Capture the cell that displays the provided text and extract its (x, y) central coordinate. 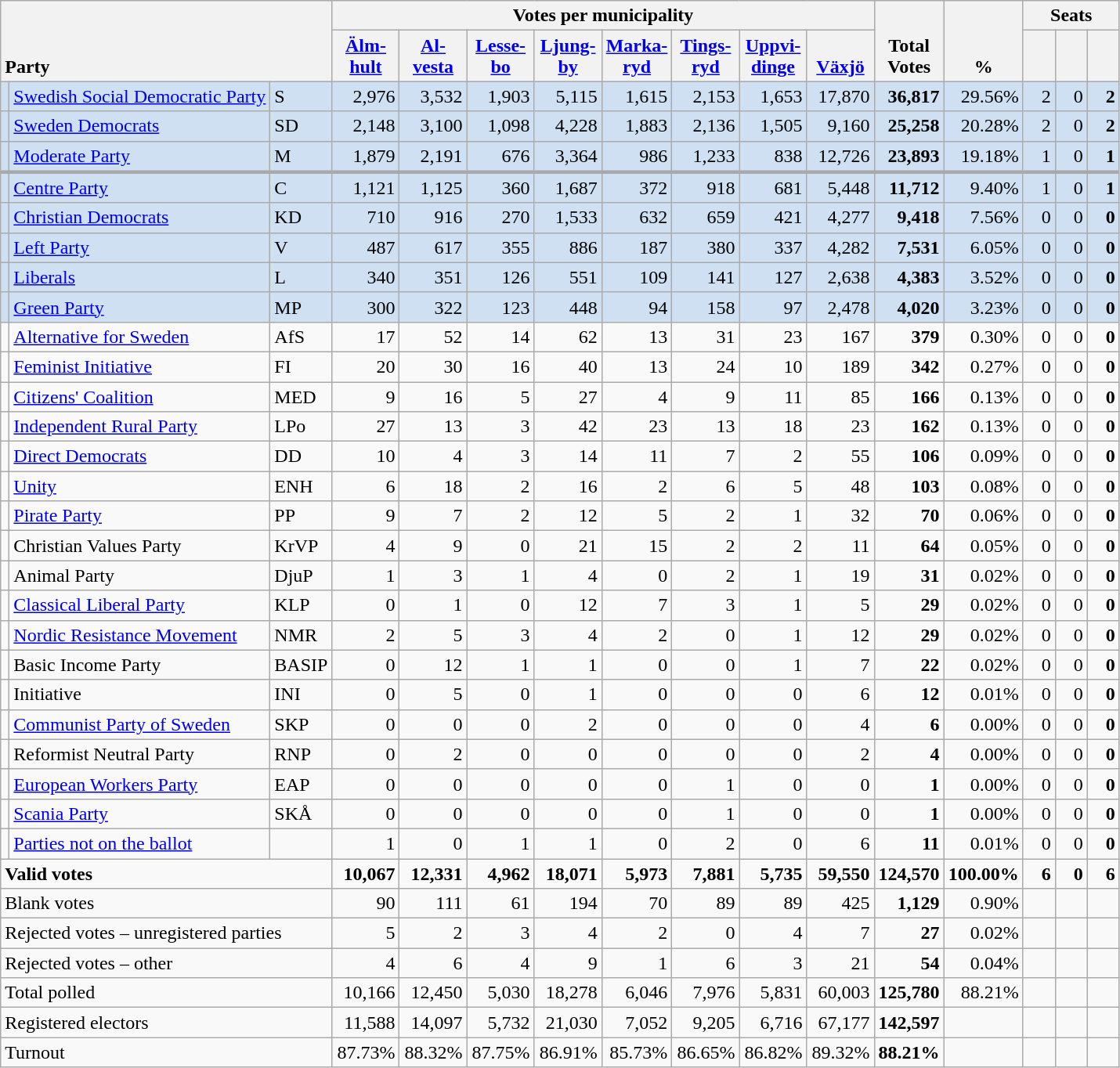
676 (500, 157)
20 (366, 366)
European Workers Party (139, 784)
90 (366, 904)
106 (909, 456)
24 (706, 366)
838 (773, 157)
86.91% (568, 1052)
Party (166, 41)
55 (840, 456)
372 (637, 188)
ENH (301, 486)
125,780 (909, 993)
126 (500, 277)
167 (840, 337)
1,533 (568, 218)
Basic Income Party (139, 665)
Christian Democrats (139, 218)
10,067 (366, 873)
4,277 (840, 218)
87.75% (500, 1052)
L (301, 277)
187 (637, 247)
0.05% (984, 546)
Unity (139, 486)
342 (909, 366)
380 (706, 247)
48 (840, 486)
PP (301, 516)
LPo (301, 427)
% (984, 41)
103 (909, 486)
54 (909, 963)
1,125 (433, 188)
Valid votes (166, 873)
3,532 (433, 96)
88.32% (433, 1052)
7,881 (706, 873)
3.23% (984, 307)
2,191 (433, 157)
5,030 (500, 993)
1,653 (773, 96)
142,597 (909, 1023)
15 (637, 546)
Total polled (166, 993)
60,003 (840, 993)
89.32% (840, 1052)
12,450 (433, 993)
Marka- ryd (637, 56)
4,383 (909, 277)
18,071 (568, 873)
85 (840, 397)
2,153 (706, 96)
617 (433, 247)
Christian Values Party (139, 546)
18,278 (568, 993)
Alternative for Sweden (139, 337)
30 (433, 366)
MED (301, 397)
61 (500, 904)
124,570 (909, 873)
2,478 (840, 307)
17 (366, 337)
Animal Party (139, 575)
1,129 (909, 904)
9,205 (706, 1023)
Turnout (166, 1052)
0.27% (984, 366)
7,052 (637, 1023)
2,148 (366, 126)
NMR (301, 635)
23,893 (909, 157)
59,550 (840, 873)
7.56% (984, 218)
Rejected votes – other (166, 963)
2,976 (366, 96)
DjuP (301, 575)
M (301, 157)
6,716 (773, 1023)
340 (366, 277)
1,098 (500, 126)
Total Votes (909, 41)
40 (568, 366)
RNP (301, 754)
0.09% (984, 456)
AfS (301, 337)
886 (568, 247)
1,505 (773, 126)
421 (773, 218)
Moderate Party (139, 157)
916 (433, 218)
Liberals (139, 277)
166 (909, 397)
0.08% (984, 486)
2,136 (706, 126)
12,331 (433, 873)
85.73% (637, 1052)
7,976 (706, 993)
Left Party (139, 247)
6.05% (984, 247)
Feminist Initiative (139, 366)
Communist Party of Sweden (139, 724)
94 (637, 307)
355 (500, 247)
62 (568, 337)
1,121 (366, 188)
109 (637, 277)
25,258 (909, 126)
123 (500, 307)
Ljung- by (568, 56)
1,903 (500, 96)
425 (840, 904)
11,588 (366, 1023)
19 (840, 575)
Parties not on the ballot (139, 843)
194 (568, 904)
20.28% (984, 126)
4,020 (909, 307)
659 (706, 218)
3,100 (433, 126)
SKÅ (301, 814)
17,870 (840, 96)
360 (500, 188)
SD (301, 126)
5,732 (500, 1023)
32 (840, 516)
Rejected votes – unregistered parties (166, 933)
632 (637, 218)
158 (706, 307)
0.90% (984, 904)
S (301, 96)
Lesse- bo (500, 56)
KLP (301, 605)
141 (706, 277)
11,712 (909, 188)
12,726 (840, 157)
4,962 (500, 873)
3,364 (568, 157)
918 (706, 188)
22 (909, 665)
10,166 (366, 993)
0.04% (984, 963)
9,160 (840, 126)
FI (301, 366)
86.65% (706, 1052)
Initiative (139, 695)
1,879 (366, 157)
5,973 (637, 873)
270 (500, 218)
Blank votes (166, 904)
Swedish Social Democratic Party (139, 96)
162 (909, 427)
KrVP (301, 546)
Nordic Resistance Movement (139, 635)
487 (366, 247)
9,418 (909, 218)
4,282 (840, 247)
111 (433, 904)
5,831 (773, 993)
19.18% (984, 157)
Pirate Party (139, 516)
Tings- ryd (706, 56)
Scania Party (139, 814)
Reformist Neutral Party (139, 754)
300 (366, 307)
4,228 (568, 126)
Direct Democrats (139, 456)
Centre Party (139, 188)
3.52% (984, 277)
9.40% (984, 188)
87.73% (366, 1052)
36,817 (909, 96)
710 (366, 218)
SKP (301, 724)
INI (301, 695)
100.00% (984, 873)
MP (301, 307)
Växjö (840, 56)
1,615 (637, 96)
Uppvi- dinge (773, 56)
Seats (1071, 16)
448 (568, 307)
6,046 (637, 993)
Al- vesta (433, 56)
Sweden Democrats (139, 126)
64 (909, 546)
5,735 (773, 873)
0.06% (984, 516)
Registered electors (166, 1023)
KD (301, 218)
379 (909, 337)
DD (301, 456)
C (301, 188)
42 (568, 427)
127 (773, 277)
1,883 (637, 126)
681 (773, 188)
322 (433, 307)
67,177 (840, 1023)
Green Party (139, 307)
986 (637, 157)
Classical Liberal Party (139, 605)
351 (433, 277)
1,233 (706, 157)
Älm- hult (366, 56)
337 (773, 247)
5,448 (840, 188)
14,097 (433, 1023)
Independent Rural Party (139, 427)
Citizens' Coalition (139, 397)
Votes per municipality (603, 16)
5,115 (568, 96)
21,030 (568, 1023)
189 (840, 366)
EAP (301, 784)
52 (433, 337)
551 (568, 277)
7,531 (909, 247)
0.30% (984, 337)
29.56% (984, 96)
BASIP (301, 665)
2,638 (840, 277)
97 (773, 307)
86.82% (773, 1052)
1,687 (568, 188)
V (301, 247)
